Return the (x, y) coordinate for the center point of the cell that contains the specified text.  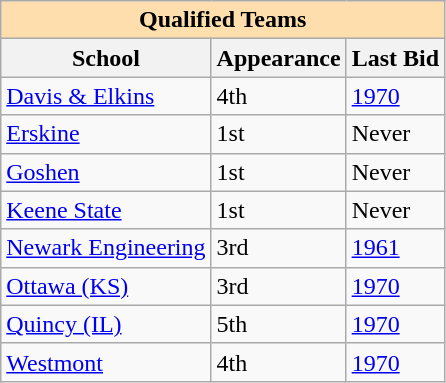
5th (278, 324)
Davis & Elkins (106, 96)
1961 (395, 248)
Quincy (IL) (106, 324)
Newark Engineering (106, 248)
School (106, 58)
Goshen (106, 172)
Appearance (278, 58)
Westmont (106, 362)
Qualified Teams (223, 20)
Keene State (106, 210)
Erskine (106, 134)
Last Bid (395, 58)
Ottawa (KS) (106, 286)
